Output the [X, Y] coordinate of the center of the cell containing the given text.  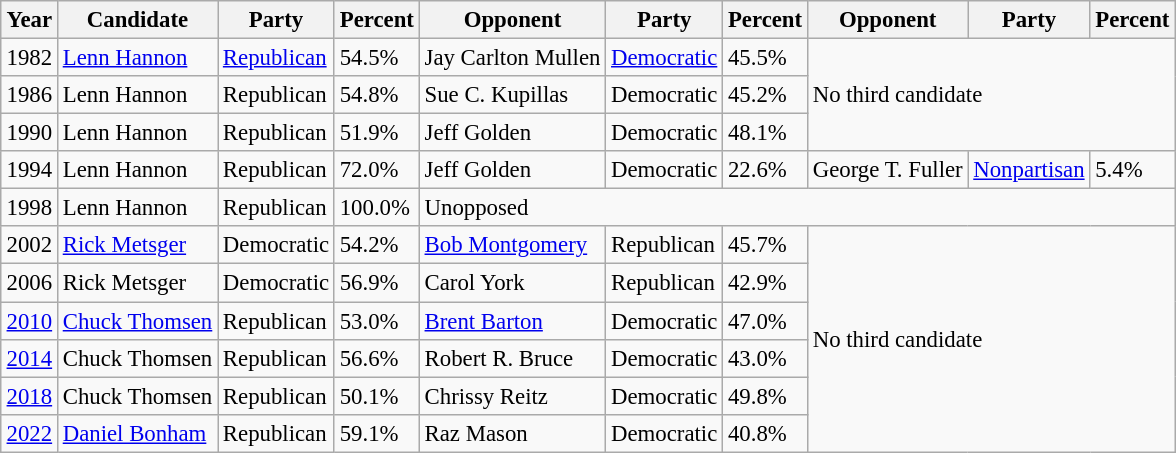
51.9% [376, 133]
Chrissy Reitz [512, 396]
1998 [29, 208]
40.8% [766, 433]
Year [29, 20]
45.7% [766, 245]
Daniel Bonham [137, 433]
2022 [29, 433]
56.9% [376, 283]
43.0% [766, 358]
56.6% [376, 358]
47.0% [766, 321]
100.0% [376, 208]
53.0% [376, 321]
42.9% [766, 283]
22.6% [766, 170]
59.1% [376, 433]
Raz Mason [512, 433]
Sue C. Kupillas [512, 95]
49.8% [766, 396]
2010 [29, 321]
Bob Montgomery [512, 245]
45.2% [766, 95]
48.1% [766, 133]
George T. Fuller [888, 170]
45.5% [766, 57]
Nonpartisan [1029, 170]
2002 [29, 245]
1994 [29, 170]
54.5% [376, 57]
2014 [29, 358]
1986 [29, 95]
Brent Barton [512, 321]
50.1% [376, 396]
Carol York [512, 283]
1982 [29, 57]
2018 [29, 396]
5.4% [1132, 170]
54.8% [376, 95]
Robert R. Bruce [512, 358]
54.2% [376, 245]
Candidate [137, 20]
1990 [29, 133]
Jay Carlton Mullen [512, 57]
72.0% [376, 170]
2006 [29, 283]
Unopposed [796, 208]
